For the text-containing cell, return its midpoint in [X, Y] coordinate format. 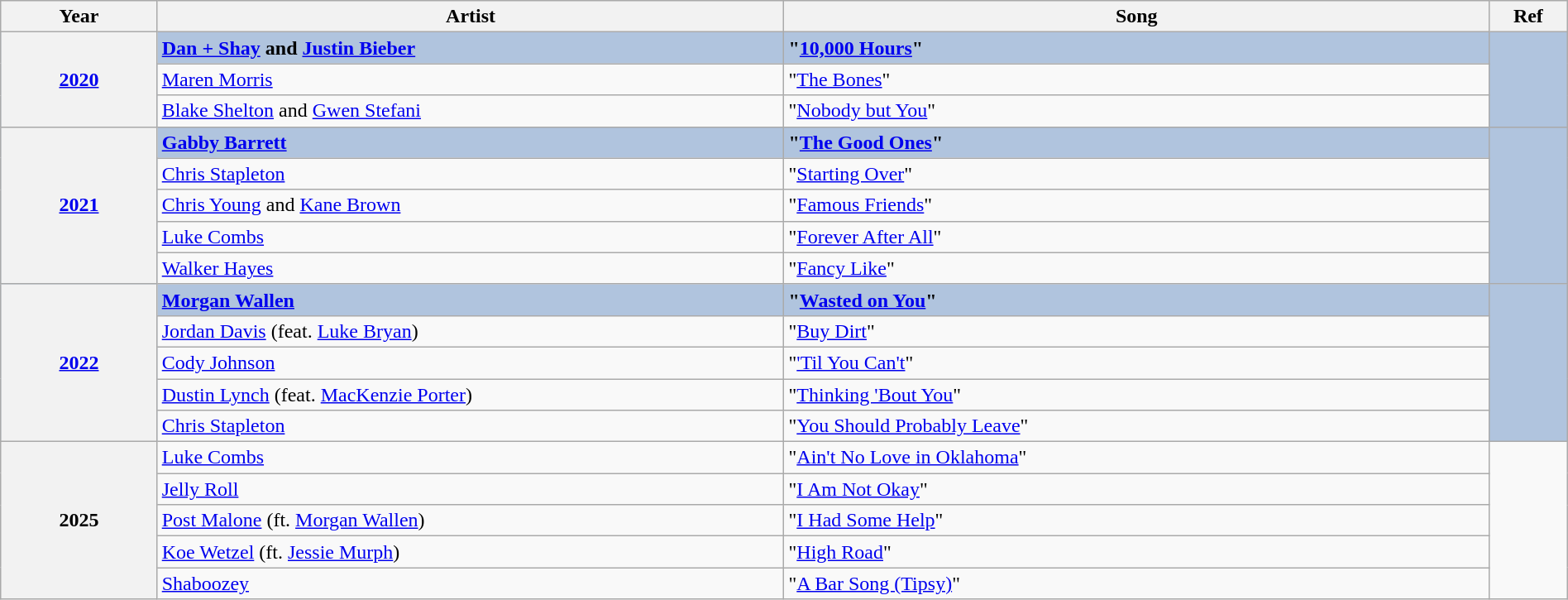
"The Bones" [1136, 79]
2021 [79, 205]
2020 [79, 79]
"Ain't No Love in Oklahoma" [1136, 458]
"A Bar Song (Tipsy)" [1136, 583]
"Forever After All" [1136, 237]
Jelly Roll [471, 489]
Blake Shelton and Gwen Stefani [471, 111]
"'Til You Can't" [1136, 362]
"Famous Friends" [1136, 205]
"I Had Some Help" [1136, 521]
"10,000 Hours" [1136, 48]
Morgan Wallen [471, 300]
Shaboozey [471, 583]
Jordan Davis (feat. Luke Bryan) [471, 331]
2025 [79, 521]
"You Should Probably Leave" [1136, 426]
"Buy Dirt" [1136, 331]
"I Am Not Okay" [1136, 489]
Artist [471, 17]
Gabby Barrett [471, 142]
Year [79, 17]
Dustin Lynch (feat. MacKenzie Porter) [471, 395]
"Wasted on You" [1136, 300]
Dan + Shay and Justin Bieber [471, 48]
"Fancy Like" [1136, 268]
"Starting Over" [1136, 174]
"Nobody but You" [1136, 111]
Koe Wetzel (ft. Jessie Murph) [471, 552]
"High Road" [1136, 552]
Chris Young and Kane Brown [471, 205]
Song [1136, 17]
Ref [1528, 17]
2022 [79, 362]
Walker Hayes [471, 268]
Maren Morris [471, 79]
Cody Johnson [471, 362]
"The Good Ones" [1136, 142]
"Thinking 'Bout You" [1136, 395]
Post Malone (ft. Morgan Wallen) [471, 521]
